Search for the cell housing the specified text and yield its [x, y] center coordinate. 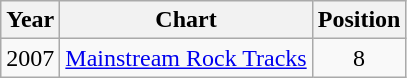
Chart [186, 20]
Year [30, 20]
Position [359, 20]
8 [359, 58]
Mainstream Rock Tracks [186, 58]
2007 [30, 58]
